Locate the cell with the specified text and output its (x, y) center coordinate. 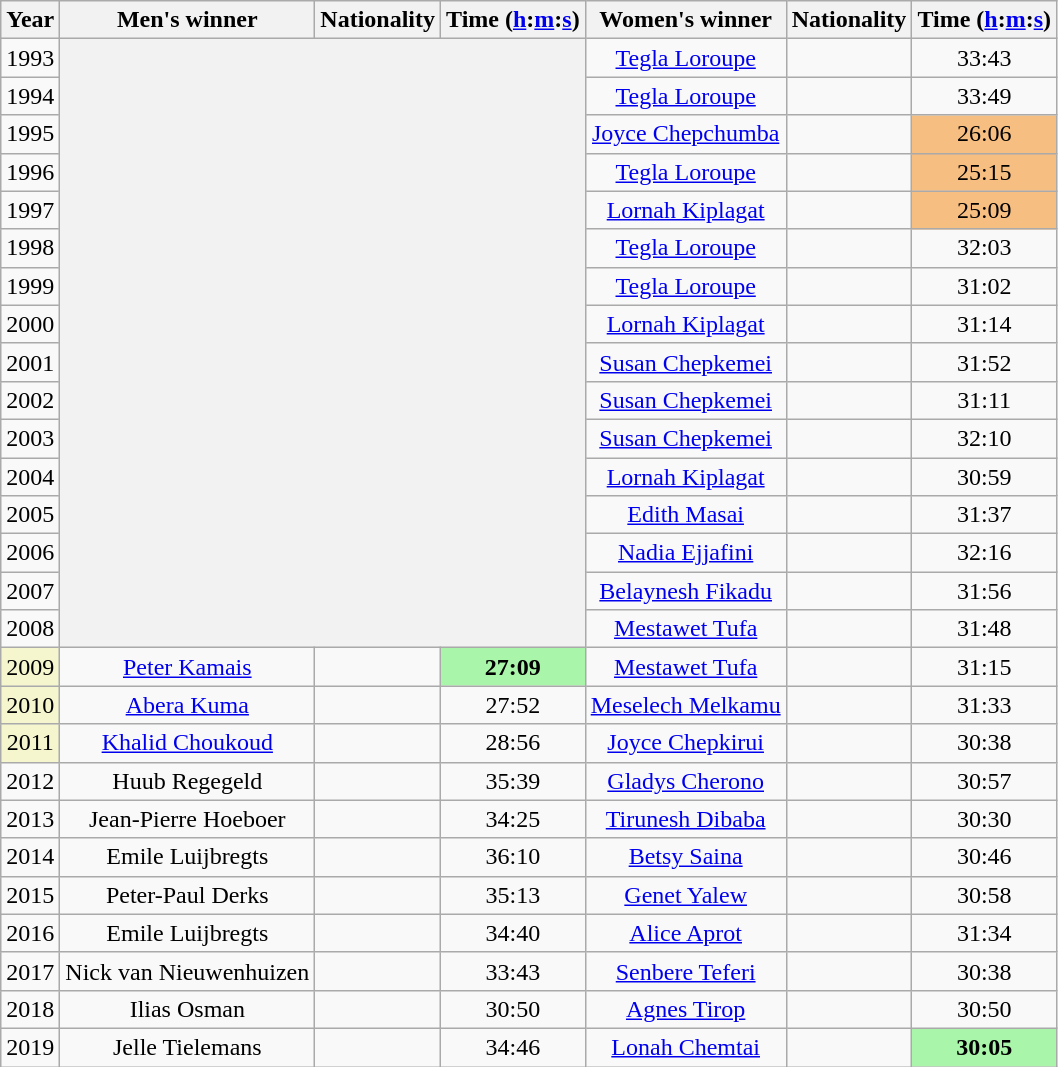
25:15 (984, 172)
30:57 (984, 781)
Genet Yalew (686, 895)
Jean-Pierre Hoeboer (188, 819)
31:48 (984, 629)
1997 (30, 210)
30:05 (984, 1047)
1995 (30, 134)
1996 (30, 172)
34:25 (514, 819)
Belaynesh Fikadu (686, 591)
Year (30, 20)
Joyce Chepchumba (686, 134)
1993 (30, 58)
33:49 (984, 96)
Khalid Choukoud (188, 743)
31:34 (984, 933)
27:52 (514, 705)
31:37 (984, 515)
2016 (30, 933)
31:15 (984, 667)
32:16 (984, 553)
Nick van Nieuwenhuizen (188, 971)
31:14 (984, 324)
Joyce Chepkirui (686, 743)
Abera Kuma (188, 705)
Ilias Osman (188, 1009)
36:10 (514, 857)
2011 (30, 743)
Huub Regegeld (188, 781)
Lonah Chemtai (686, 1047)
Senbere Teferi (686, 971)
Edith Masai (686, 515)
Alice Aprot (686, 933)
2012 (30, 781)
34:40 (514, 933)
2007 (30, 591)
30:30 (984, 819)
Men's winner (188, 20)
Nadia Ejjafini (686, 553)
2019 (30, 1047)
32:03 (984, 248)
31:02 (984, 286)
31:52 (984, 362)
Agnes Tirop (686, 1009)
2015 (30, 895)
2008 (30, 629)
31:11 (984, 400)
2002 (30, 400)
25:09 (984, 210)
Peter Kamais (188, 667)
Betsy Saina (686, 857)
34:46 (514, 1047)
27:09 (514, 667)
35:13 (514, 895)
2000 (30, 324)
2005 (30, 515)
28:56 (514, 743)
Peter-Paul Derks (188, 895)
31:33 (984, 705)
32:10 (984, 438)
2003 (30, 438)
Gladys Cherono (686, 781)
2009 (30, 667)
2006 (30, 553)
1994 (30, 96)
35:39 (514, 781)
Meselech Melkamu (686, 705)
30:58 (984, 895)
2004 (30, 477)
31:56 (984, 591)
1999 (30, 286)
Tirunesh Dibaba (686, 819)
Women's winner (686, 20)
30:46 (984, 857)
Jelle Tielemans (188, 1047)
26:06 (984, 134)
1998 (30, 248)
2001 (30, 362)
30:59 (984, 477)
2017 (30, 971)
2018 (30, 1009)
2013 (30, 819)
2010 (30, 705)
2014 (30, 857)
